Output the [X, Y] coordinate of the center of the cell containing the given text.  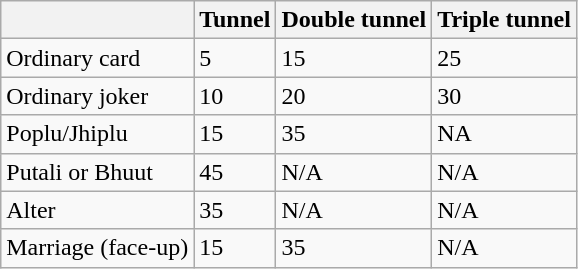
45 [235, 172]
Marriage (face-up) [98, 248]
Poplu/Jhiplu [98, 134]
Putali or Bhuut [98, 172]
Tunnel [235, 20]
10 [235, 96]
NA [504, 134]
Double tunnel [354, 20]
Alter [98, 210]
30 [504, 96]
Triple tunnel [504, 20]
Ordinary card [98, 58]
20 [354, 96]
5 [235, 58]
Ordinary joker [98, 96]
25 [504, 58]
